Pinpoint the cell where the given text exists, returning its [x, y] midpoint coordinate. 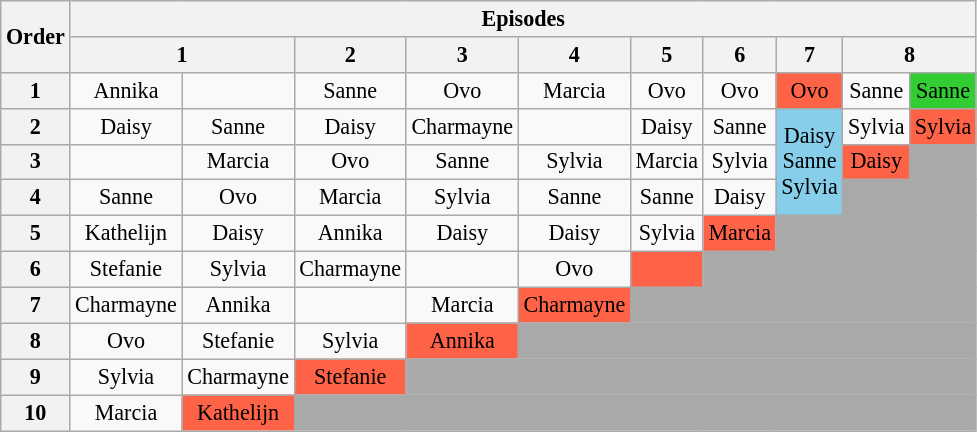
10 [36, 412]
9 [36, 377]
Episodes [523, 18]
Daisy SanneSylvia [810, 162]
Order [36, 36]
